Detect which cell encompasses the target text, then output its (X, Y) center coordinate. 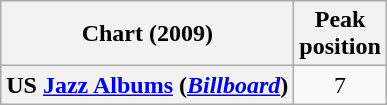
Peakposition (340, 34)
7 (340, 85)
US Jazz Albums (Billboard) (148, 85)
Chart (2009) (148, 34)
